Extract the (X, Y) coordinate from the center of the cell holding the provided text.  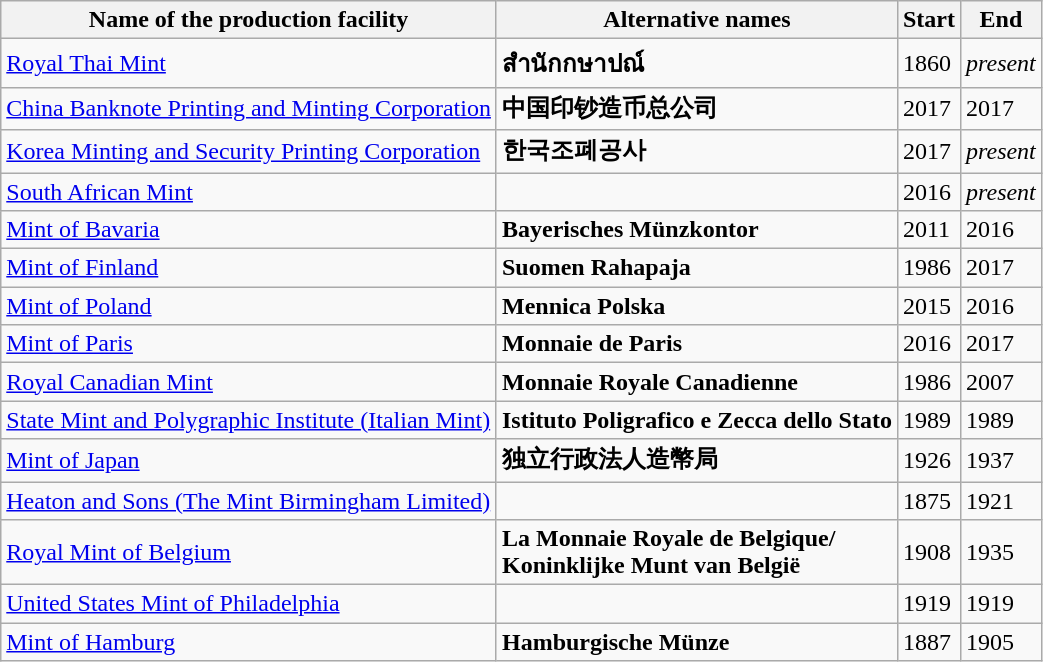
End (1000, 20)
1905 (1000, 642)
1921 (1000, 501)
Bayerisches Münzkontor (696, 230)
Mint of Japan (249, 460)
1887 (928, 642)
中国印钞造币总公司 (696, 108)
Monnaie Royale Canadienne (696, 382)
独立行政法人造幣局 (696, 460)
United States Mint of Philadelphia (249, 604)
Mint of Poland (249, 306)
Name of the production facility (249, 20)
Suomen Rahapaja (696, 268)
1875 (928, 501)
Mint of Hamburg (249, 642)
Mint of Bavaria (249, 230)
1908 (928, 552)
1860 (928, 64)
Royal Canadian Mint (249, 382)
State Mint and Polygraphic Institute (Italian Mint) (249, 420)
한국조폐공사 (696, 152)
สำนักกษาปณ์ (696, 64)
China Banknote Printing and Minting Corporation (249, 108)
Royal Thai Mint (249, 64)
Mennica Polska (696, 306)
2011 (928, 230)
1937 (1000, 460)
La Monnaie Royale de Belgique/Koninklijke Munt van België (696, 552)
Royal Mint of Belgium (249, 552)
1926 (928, 460)
Istituto Poligrafico e Zecca dello Stato (696, 420)
Heaton and Sons (The Mint Birmingham Limited) (249, 501)
2007 (1000, 382)
Hamburgische Münze (696, 642)
Monnaie de Paris (696, 344)
Mint of Paris (249, 344)
Mint of Finland (249, 268)
South African Mint (249, 191)
Korea Minting and Security Printing Corporation (249, 152)
1935 (1000, 552)
Alternative names (696, 20)
2015 (928, 306)
Start (928, 20)
